Return the (X, Y) coordinate for the center point of the cell that contains the specified text.  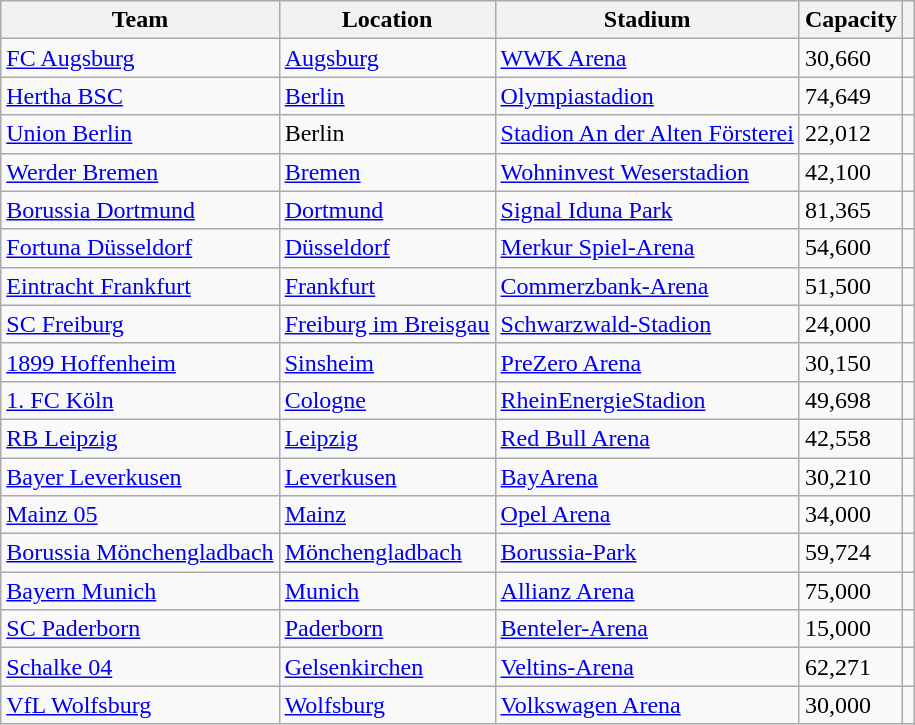
Team (140, 20)
30,660 (850, 58)
Volkswagen Arena (647, 705)
Commerzbank-Arena (647, 286)
Allianz Arena (647, 591)
Location (387, 20)
SC Paderborn (140, 629)
Sinsheim (387, 362)
1899 Hoffenheim (140, 362)
FC Augsburg (140, 58)
Hertha BSC (140, 96)
Leipzig (387, 438)
15,000 (850, 629)
51,500 (850, 286)
22,012 (850, 134)
54,600 (850, 248)
VfL Wolfsburg (140, 705)
49,698 (850, 400)
Freiburg im Breisgau (387, 324)
PreZero Arena (647, 362)
Borussia Mönchengladbach (140, 553)
Gelsenkirchen (387, 667)
Eintracht Frankfurt (140, 286)
Veltins-Arena (647, 667)
SC Freiburg (140, 324)
Borussia-Park (647, 553)
Wolfsburg (387, 705)
30,000 (850, 705)
Munich (387, 591)
Mainz 05 (140, 515)
Werder Bremen (140, 172)
Benteler-Arena (647, 629)
Bremen (387, 172)
Borussia Dortmund (140, 210)
Mönchengladbach (387, 553)
RheinEnergieStadion (647, 400)
Bayer Leverkusen (140, 477)
Olympiastadion (647, 96)
34,000 (850, 515)
Mainz (387, 515)
59,724 (850, 553)
Dortmund (387, 210)
Paderborn (387, 629)
Signal Iduna Park (647, 210)
Union Berlin (140, 134)
Augsburg (387, 58)
1. FC Köln (140, 400)
RB Leipzig (140, 438)
Fortuna Düsseldorf (140, 248)
Frankfurt (387, 286)
Schwarzwald-Stadion (647, 324)
Düsseldorf (387, 248)
42,100 (850, 172)
BayArena (647, 477)
Stadion An der Alten Försterei (647, 134)
Wohninvest Weserstadion (647, 172)
30,210 (850, 477)
Leverkusen (387, 477)
75,000 (850, 591)
74,649 (850, 96)
62,271 (850, 667)
42,558 (850, 438)
24,000 (850, 324)
WWK Arena (647, 58)
Capacity (850, 20)
Opel Arena (647, 515)
Bayern Munich (140, 591)
30,150 (850, 362)
Schalke 04 (140, 667)
Cologne (387, 400)
Merkur Spiel-Arena (647, 248)
Stadium (647, 20)
Red Bull Arena (647, 438)
81,365 (850, 210)
